Determine the [x, y] coordinate at the center of the cell enclosing the given text.  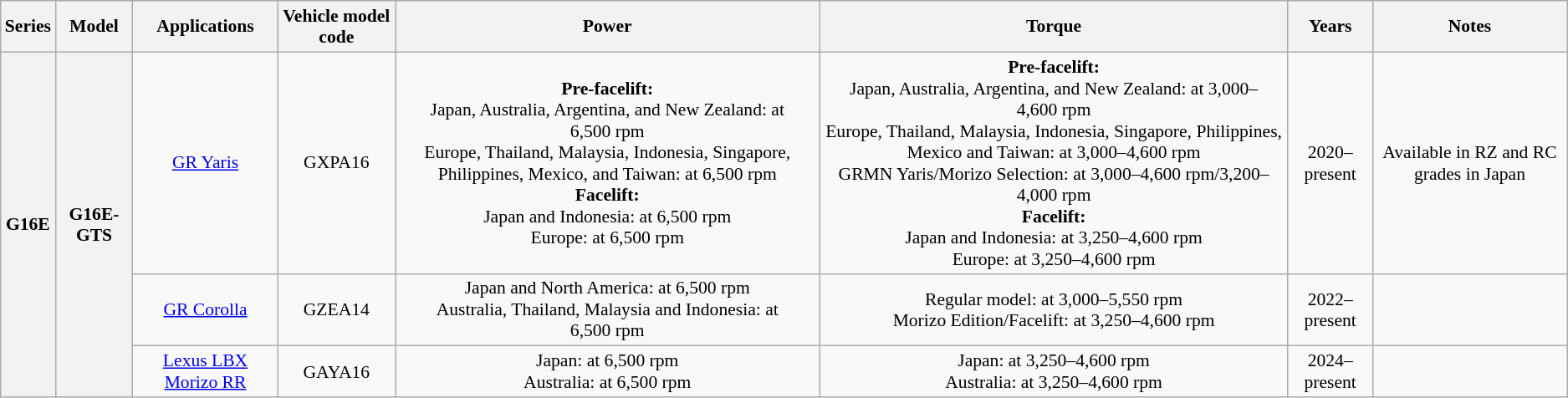
Model [94, 27]
Japan: at 3,250–4,600 rpmAustralia: at 3,250–4,600 rpm [1054, 371]
Japan: at 6,500 rpmAustralia: at 6,500 rpm [607, 371]
Vehicle model code [336, 27]
Power [607, 27]
G16E-GTS [94, 224]
Series [28, 27]
Applications [206, 27]
Regular model: at 3,000–5,550 rpmMorizo Edition/Facelift: at 3,250–4,600 rpm [1054, 309]
GAYA16 [336, 371]
Notes [1469, 27]
Lexus LBX Morizo RR [206, 371]
Available in RZ and RC grades in Japan [1469, 162]
G16E [28, 224]
GXPA16 [336, 162]
Torque [1054, 27]
GR Yaris [206, 162]
GZEA14 [336, 309]
2022–present [1330, 309]
2020–present [1330, 162]
GR Corolla [206, 309]
Years [1330, 27]
Japan and North America: at 6,500 rpmAustralia, Thailand, Malaysia and Indonesia: at 6,500 rpm [607, 309]
2024–present [1330, 371]
